Output the [X, Y] coordinate of the center of the cell containing the given text.  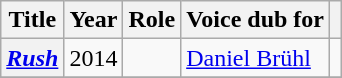
Daniel Brühl [256, 58]
Rush [32, 58]
Voice dub for [256, 20]
Title [32, 20]
Role [152, 20]
2014 [94, 58]
Year [94, 20]
